Find where the given text appears and provide that cell's center as [X, Y] coordinate. 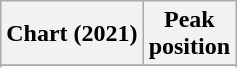
Peakposition [189, 34]
Chart (2021) [72, 34]
